Search for the cell housing the specified text and yield its [x, y] center coordinate. 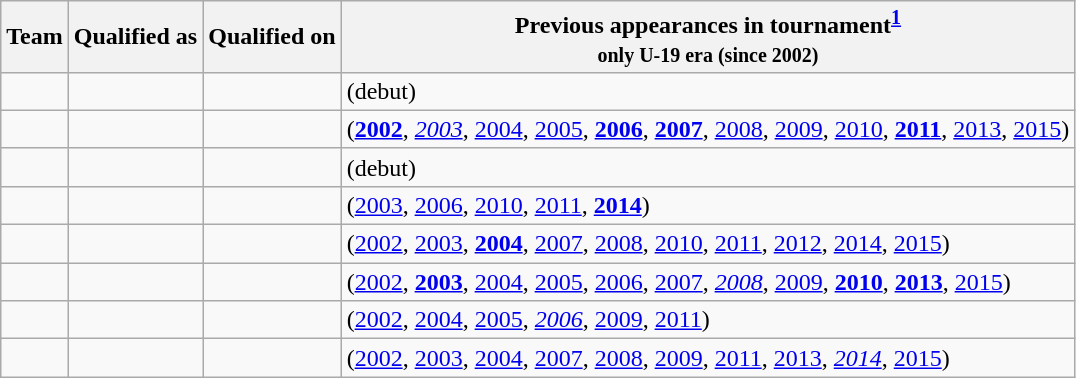
(2002, 2004, 2005, 2006, 2009, 2011) [708, 320]
Qualified on [272, 37]
Previous appearances in tournament1only U-19 era (since 2002) [708, 37]
Team [35, 37]
Qualified as [135, 37]
(2003, 2006, 2010, 2011, 2014) [708, 205]
(2002, 2003, 2004, 2005, 2006, 2007, 2008, 2009, 2010, 2011, 2013, 2015) [708, 129]
(2002, 2003, 2004, 2007, 2008, 2009, 2011, 2013, 2014, 2015) [708, 358]
(2002, 2003, 2004, 2007, 2008, 2010, 2011, 2012, 2014, 2015) [708, 244]
(2002, 2003, 2004, 2005, 2006, 2007, 2008, 2009, 2010, 2013, 2015) [708, 282]
